Provide the (X, Y) coordinate of the cell's center where the given text is located.  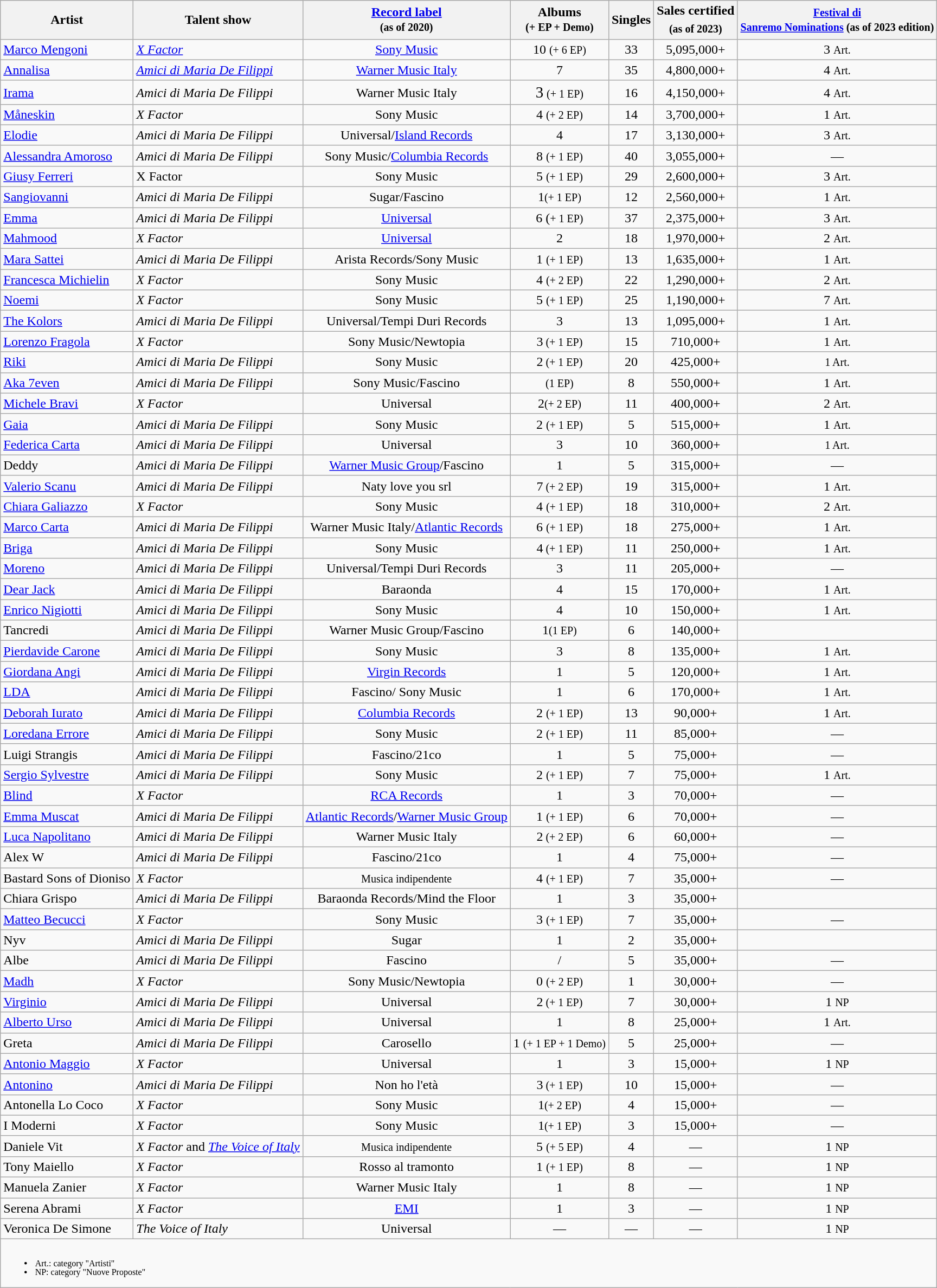
Naty love you srl (407, 486)
Sony Music/Columbia Records (407, 156)
Giusy Ferreri (67, 176)
Giordana Angi (67, 672)
Elodie (67, 135)
33 (631, 49)
1,095,000+ (696, 321)
Emma Muscat (67, 816)
Loredana Errore (67, 733)
Arista Records/Sony Music (407, 259)
Måneskin (67, 114)
Sales certified(as of 2023) (696, 20)
Tony Maiello (67, 1167)
Non ho l'età (407, 1084)
29 (631, 176)
Mara Sattei (67, 259)
1,290,000+ (696, 280)
710,000+ (696, 342)
X Factor and The Voice of Italy (218, 1146)
The Voice of Italy (218, 1229)
Valerio Scanu (67, 486)
Sony Music/Fascino (407, 383)
35 (631, 70)
Greta (67, 1043)
Columbia Records (407, 713)
19 (631, 486)
Record label(as of 2020) (407, 20)
60,000+ (696, 836)
14 (631, 114)
Tancredi (67, 630)
140,000+ (696, 630)
2(+ 2 EP) (560, 403)
150,000+ (696, 610)
425,000+ (696, 362)
10 (+ 6 EP) (560, 49)
Luigi Strangis (67, 754)
250,000+ (696, 548)
Atlantic Records/Warner Music Group (407, 816)
1 (+ 1 EP + 1 Demo) (560, 1043)
3,700,000+ (696, 114)
3,130,000+ (696, 135)
Nyv (67, 940)
2,560,000+ (696, 197)
1,970,000+ (696, 239)
Aka 7even (67, 383)
40 (631, 156)
Universal/Island Records (407, 135)
20 (631, 362)
85,000+ (696, 733)
Baraonda Records/Mind the Floor (407, 899)
Sugar (407, 940)
Alessandra Amoroso (67, 156)
Emma (67, 218)
Rosso al tramonto (407, 1167)
Annalisa (67, 70)
4,150,000+ (696, 92)
Bastard Sons of Dioniso (67, 878)
Virginio (67, 1002)
Blind (67, 795)
Fascino (407, 961)
5 (+ 5 EP) (560, 1146)
550,000+ (696, 383)
2,375,000+ (696, 218)
Alberto Urso (67, 1022)
5,095,000+ (696, 49)
3,055,000+ (696, 156)
7 (+ 2 EP) (560, 486)
Moreno (67, 569)
Antonella Lo Coco (67, 1105)
(1 EP) (560, 383)
Chiara Galiazzo (67, 506)
1,190,000+ (696, 300)
120,000+ (696, 672)
Art.: category "Artisti"NP: category "Nuove Proposte" (468, 1263)
515,000+ (696, 424)
2,600,000+ (696, 176)
Madh (67, 981)
1(+ 2 EP) (560, 1105)
Noemi (67, 300)
Chiara Grispo (67, 899)
17 (631, 135)
Enrico Nigiotti (67, 610)
90,000+ (696, 713)
Warner Music Italy/Atlantic Records (407, 527)
Virgin Records (407, 672)
2 (+ 2 EP) (560, 836)
Antonio Maggio (67, 1064)
Irama (67, 92)
Albe (67, 961)
EMI (407, 1208)
Talent show (218, 20)
Veronica De Simone (67, 1229)
360,000+ (696, 445)
Fascino/ Sony Music (407, 692)
205,000+ (696, 569)
0 (+ 2 EP) (560, 981)
Albums(+ EP + Demo) (560, 20)
25 (631, 300)
Carosello (407, 1043)
Sugar/Fascino (407, 197)
22 (631, 280)
12 (631, 197)
Pierdavide Carone (67, 651)
Marco Carta (67, 527)
275,000+ (696, 527)
4,800,000+ (696, 70)
7 Art. (837, 300)
Deddy (67, 465)
LDA (67, 692)
I Moderni (67, 1125)
Michele Bravi (67, 403)
Deborah Iurato (67, 713)
Dear Jack (67, 589)
16 (631, 92)
Mahmood (67, 239)
Federica Carta (67, 445)
Marco Mengoni (67, 49)
Manuela Zanier (67, 1188)
37 (631, 218)
Luca Napolitano (67, 836)
Riki (67, 362)
Matteo Becucci (67, 919)
Singles (631, 20)
8 (+ 1 EP) (560, 156)
400,000+ (696, 403)
Gaia (67, 424)
The Kolors (67, 321)
Briga (67, 548)
Lorenzo Fragola (67, 342)
Sangiovanni (67, 197)
Serena Abrami (67, 1208)
310,000+ (696, 506)
/ (560, 961)
Artist (67, 20)
Antonino (67, 1084)
RCA Records (407, 795)
1(1 EP) (560, 630)
Alex W (67, 858)
Daniele Vit (67, 1146)
1,635,000+ (696, 259)
Francesca Michielin (67, 280)
Baraonda (407, 589)
135,000+ (696, 651)
Sergio Sylvestre (67, 775)
Festival diSanremo Nominations (as of 2023 edition) (837, 20)
